Determine the [x, y] coordinate at the center of the cell enclosing the given text.  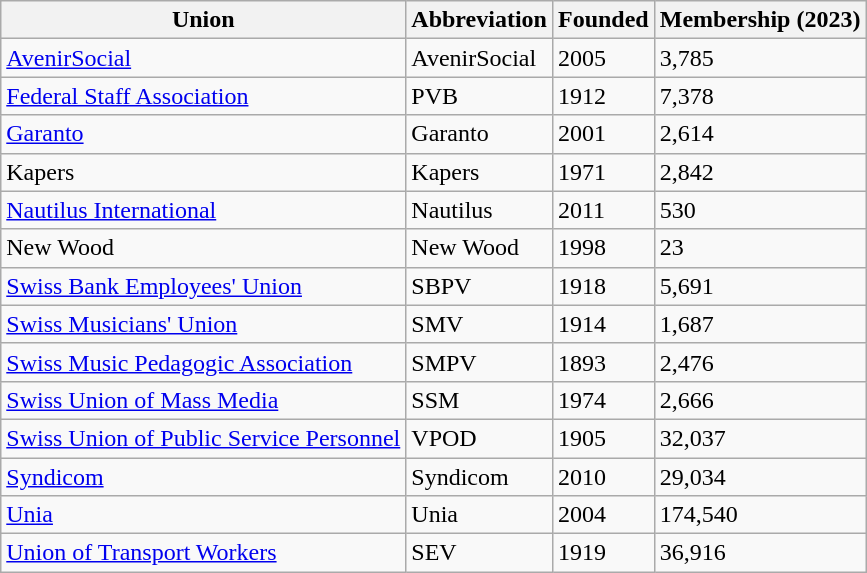
Swiss Bank Employees' Union [204, 286]
Swiss Music Pedagogic Association [204, 362]
2,842 [760, 172]
1912 [603, 96]
2001 [603, 134]
2,614 [760, 134]
1905 [603, 438]
5,691 [760, 286]
530 [760, 210]
Union [204, 20]
Swiss Union of Mass Media [204, 400]
Membership (2023) [760, 20]
Union of Transport Workers [204, 553]
7,378 [760, 96]
29,034 [760, 477]
SSM [480, 400]
2010 [603, 477]
Founded [603, 20]
2011 [603, 210]
2005 [603, 58]
VPOD [480, 438]
1893 [603, 362]
2,666 [760, 400]
Nautilus International [204, 210]
SEV [480, 553]
1918 [603, 286]
PVB [480, 96]
SMPV [480, 362]
3,785 [760, 58]
Federal Staff Association [204, 96]
2004 [603, 515]
1974 [603, 400]
1971 [603, 172]
1919 [603, 553]
1,687 [760, 324]
23 [760, 248]
2,476 [760, 362]
SBPV [480, 286]
SMV [480, 324]
Nautilus [480, 210]
Abbreviation [480, 20]
32,037 [760, 438]
1914 [603, 324]
Swiss Union of Public Service Personnel [204, 438]
Swiss Musicians' Union [204, 324]
36,916 [760, 553]
174,540 [760, 515]
1998 [603, 248]
